Scan for the cell matching the given text and deliver its (x, y) coordinate at center. 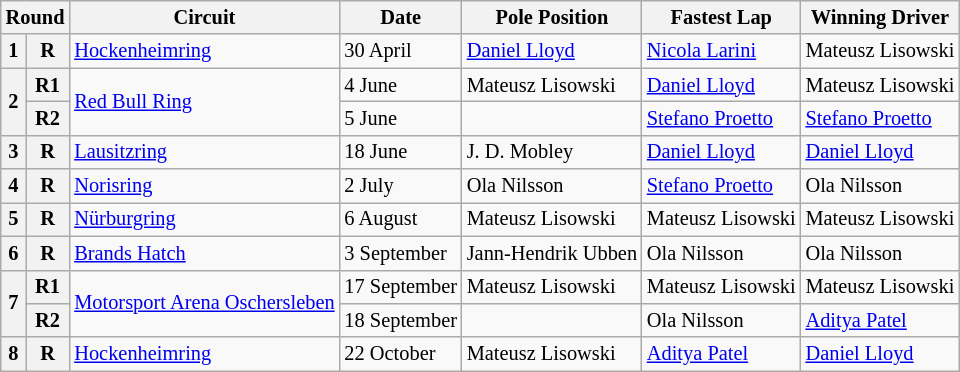
22 October (400, 354)
Fastest Lap (722, 17)
4 June (400, 85)
2 (14, 102)
Lausitzring (204, 152)
3 September (400, 253)
Circuit (204, 17)
Pole Position (552, 17)
5 (14, 219)
1 (14, 51)
Brands Hatch (204, 253)
Red Bull Ring (204, 102)
J. D. Mobley (552, 152)
Nicola Larini (722, 51)
Date (400, 17)
Norisring (204, 186)
7 (14, 304)
6 August (400, 219)
5 June (400, 118)
8 (14, 354)
30 April (400, 51)
18 September (400, 320)
3 (14, 152)
18 June (400, 152)
2 July (400, 186)
17 September (400, 287)
6 (14, 253)
4 (14, 186)
Nürburgring (204, 219)
Round (36, 17)
Winning Driver (880, 17)
Jann-Hendrik Ubben (552, 253)
Motorsport Arena Oschersleben (204, 304)
